Output the (X, Y) coordinate of the center of the cell containing the given text.  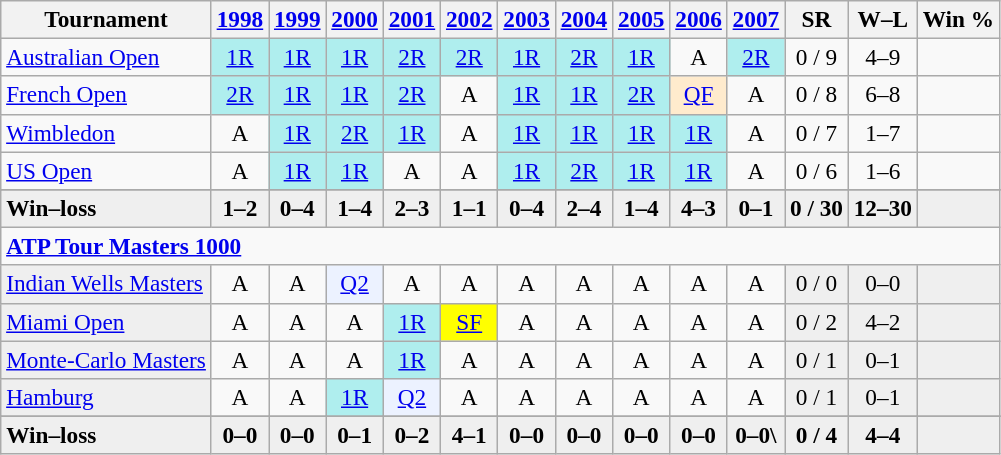
1–6 (882, 170)
0–0\ (756, 435)
Win % (958, 19)
1998 (240, 19)
1–2 (240, 208)
2006 (698, 19)
4–4 (882, 435)
1–1 (470, 208)
Indian Wells Masters (106, 284)
ATP Tour Masters 1000 (500, 246)
2–3 (412, 208)
4–1 (470, 435)
0 / 4 (817, 435)
4–9 (882, 57)
Tournament (106, 19)
2005 (642, 19)
0–2 (412, 435)
0 / 8 (817, 95)
W–L (882, 19)
Wimbledon (106, 133)
0 / 9 (817, 57)
2001 (412, 19)
QF (698, 95)
Australian Open (106, 57)
1–7 (882, 133)
1999 (298, 19)
SR (817, 19)
2–4 (584, 208)
SF (470, 322)
0 / 30 (817, 208)
Miami Open (106, 322)
US Open (106, 170)
2004 (584, 19)
0 / 7 (817, 133)
12–30 (882, 208)
6–8 (882, 95)
Hamburg (106, 397)
2002 (470, 19)
French Open (106, 95)
4–2 (882, 322)
0 / 0 (817, 284)
Monte-Carlo Masters (106, 359)
2003 (526, 19)
2007 (756, 19)
0 / 6 (817, 170)
0 / 2 (817, 322)
2000 (354, 19)
4–3 (698, 208)
